Provide the [x, y] coordinate of the cell's center where the given text is located.  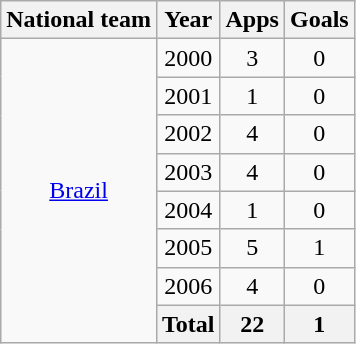
2001 [188, 96]
National team [79, 20]
5 [252, 248]
Year [188, 20]
Total [188, 324]
2005 [188, 248]
Apps [252, 20]
22 [252, 324]
2004 [188, 210]
2002 [188, 134]
2006 [188, 286]
2003 [188, 172]
2000 [188, 58]
Brazil [79, 191]
Goals [319, 20]
3 [252, 58]
